Pinpoint the cell where the given text exists, returning its [x, y] midpoint coordinate. 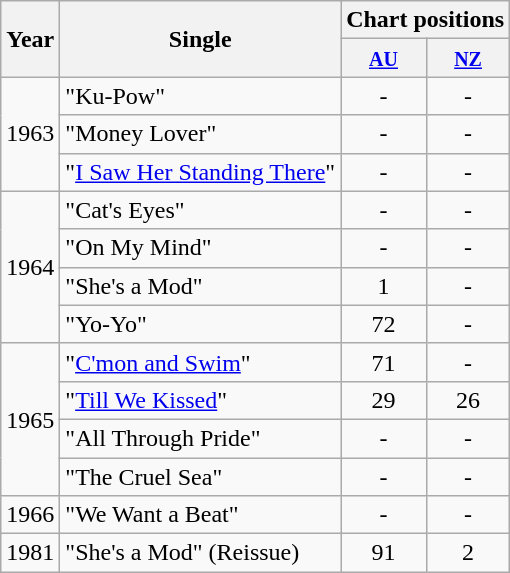
"Ku-Pow" [200, 96]
71 [384, 362]
26 [468, 400]
"The Cruel Sea" [200, 477]
2 [468, 553]
"Till We Kissed" [200, 400]
"She's a Mod" [200, 286]
"We Want a Beat" [200, 515]
"She's a Mod" (Reissue) [200, 553]
"I Saw Her Standing There" [200, 172]
AU [384, 58]
"On My Mind" [200, 248]
1981 [30, 553]
"All Through Pride" [200, 438]
NZ [468, 58]
Chart positions [426, 20]
29 [384, 400]
1964 [30, 267]
72 [384, 324]
1965 [30, 419]
"Cat's Eyes" [200, 210]
1966 [30, 515]
"C'mon and Swim" [200, 362]
"Yo-Yo" [200, 324]
91 [384, 553]
"Money Lover" [200, 134]
1963 [30, 134]
Single [200, 39]
1 [384, 286]
Year [30, 39]
